Return the (x, y) coordinate for the center point of the cell that contains the specified text.  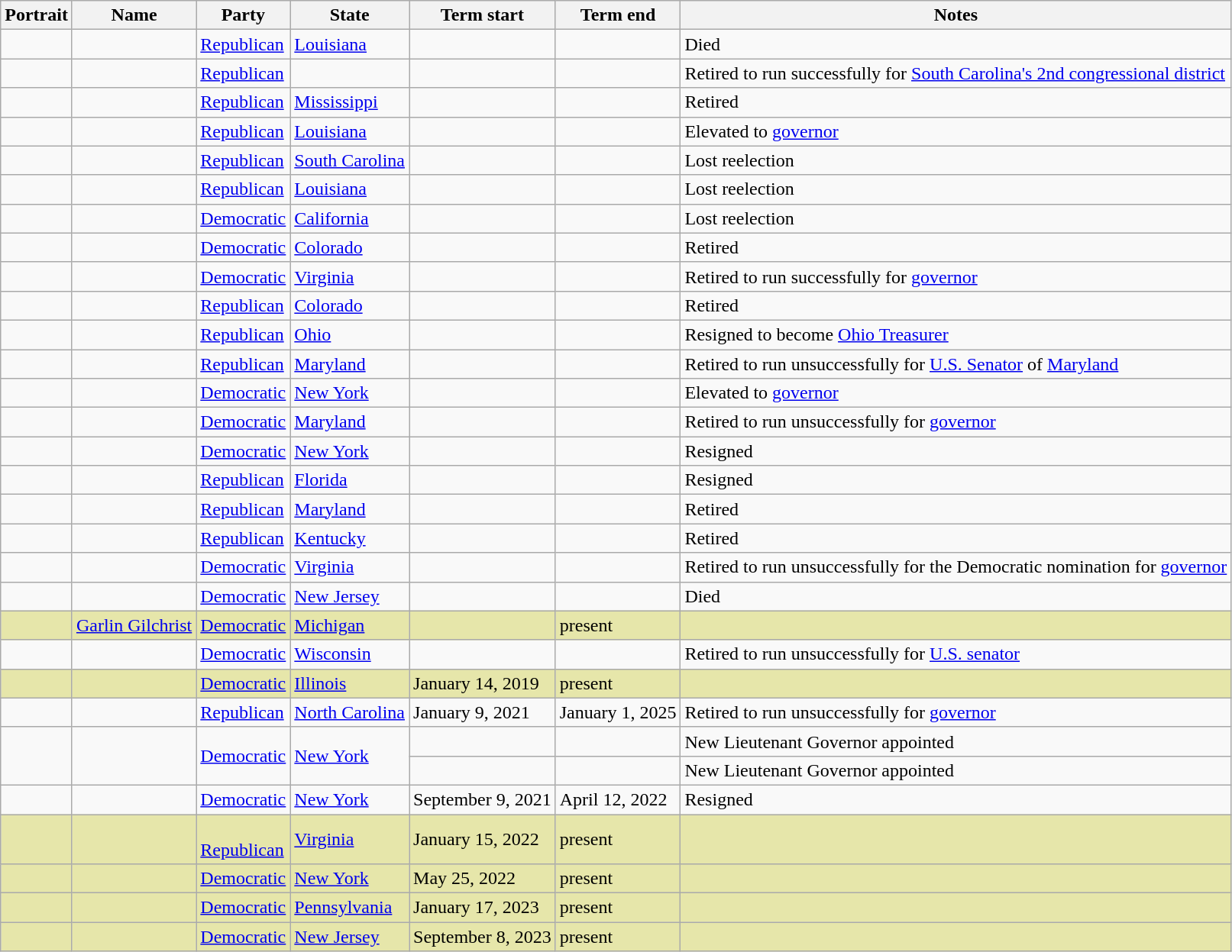
California (350, 218)
January 14, 2019 (483, 683)
Mississippi (350, 102)
January 9, 2021 (483, 712)
January 1, 2025 (618, 712)
Retired to run successfully for governor (956, 276)
Retired to run unsuccessfully for U.S. senator (956, 654)
Michigan (350, 625)
January 15, 2022 (483, 838)
Portrait (37, 15)
Name (134, 15)
Ohio (350, 334)
Retired to run unsuccessfully for U.S. Senator of Maryland (956, 364)
Kentucky (350, 538)
Retired to run successfully for South Carolina's 2nd congressional district (956, 73)
Party (243, 15)
Resigned to become Ohio Treasurer (956, 334)
South Carolina (350, 160)
April 12, 2022 (618, 799)
January 17, 2023 (483, 908)
Term end (618, 15)
September 8, 2023 (483, 937)
September 9, 2021 (483, 799)
May 25, 2022 (483, 879)
North Carolina (350, 712)
Pennsylvania (350, 908)
Wisconsin (350, 654)
Term start (483, 15)
State (350, 15)
Garlin Gilchrist (134, 625)
Retired to run unsuccessfully for the Democratic nomination for governor (956, 567)
Illinois (350, 683)
Notes (956, 15)
Florida (350, 480)
